Extract the [X, Y] coordinate from the center of the cell holding the provided text.  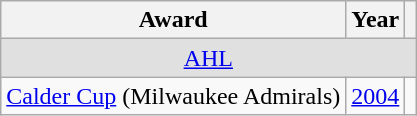
AHL [208, 58]
2004 [376, 96]
Calder Cup (Milwaukee Admirals) [174, 96]
Year [376, 20]
Award [174, 20]
